Output the (X, Y) coordinate of the center of the cell containing the given text.  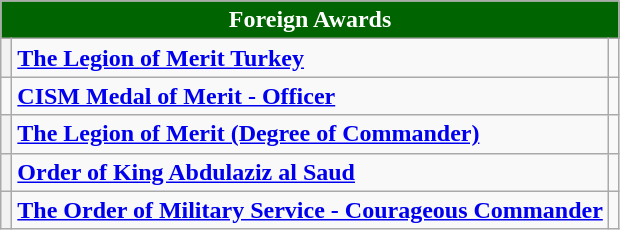
CISM Medal of Merit - Officer (310, 96)
Order of King Abdulaziz al Saud (310, 172)
The Legion of Merit Turkey (310, 58)
Foreign Awards (310, 20)
The Legion of Merit (Degree of Commander) (310, 134)
The Order of Military Service - Courageous Commander (310, 210)
